Provide the [X, Y] coordinate of the cell's center where the given text is located.  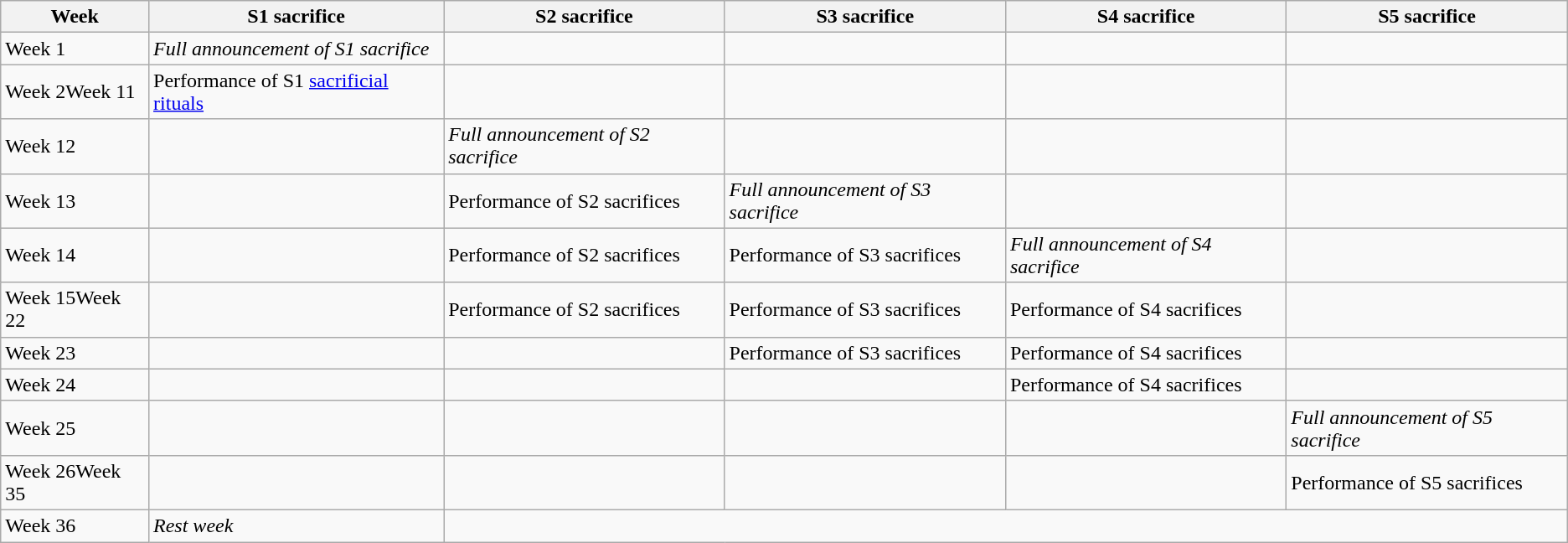
S4 sacrifice [1146, 17]
Week 23 [75, 353]
S3 sacrifice [864, 17]
Week 25 [75, 427]
Week 15Week 22 [75, 310]
Full announcement of S4 sacrifice [1146, 255]
Week 13 [75, 201]
Week [75, 17]
S2 sacrifice [585, 17]
Performance of S1 sacrificial rituals [297, 92]
S1 sacrifice [297, 17]
Full announcement of S1 sacrifice [297, 49]
Week 14 [75, 255]
S5 sacrifice [1427, 17]
Week 24 [75, 385]
Full announcement of S5 sacrifice [1427, 427]
Full announcement of S3 sacrifice [864, 201]
Week 36 [75, 525]
Week 26Week 35 [75, 483]
Full announcement of S2 sacrifice [585, 146]
Week 12 [75, 146]
Week 2Week 11 [75, 92]
Week 1 [75, 49]
Rest week [297, 525]
Performance of S5 sacrifices [1427, 483]
